Scan for the cell matching the given text and deliver its (X, Y) coordinate at center. 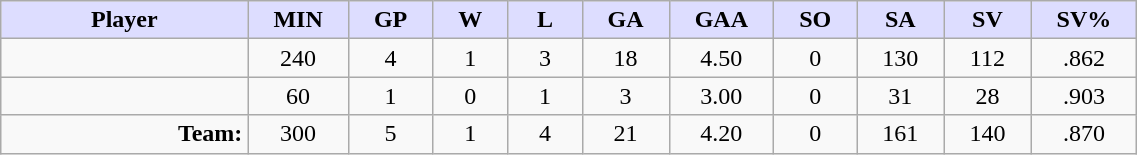
SV (988, 20)
60 (298, 96)
SO (816, 20)
.870 (1084, 134)
SV% (1084, 20)
SA (900, 20)
.862 (1084, 58)
W (470, 20)
140 (988, 134)
112 (988, 58)
4.50 (721, 58)
300 (298, 134)
Player (124, 20)
21 (626, 134)
GP (390, 20)
3.00 (721, 96)
Team: (124, 134)
28 (988, 96)
5 (390, 134)
GAA (721, 20)
.903 (1084, 96)
240 (298, 58)
31 (900, 96)
MIN (298, 20)
GA (626, 20)
18 (626, 58)
4.20 (721, 134)
L (545, 20)
161 (900, 134)
130 (900, 58)
